Find where the given text appears and provide that cell's center as (x, y) coordinate. 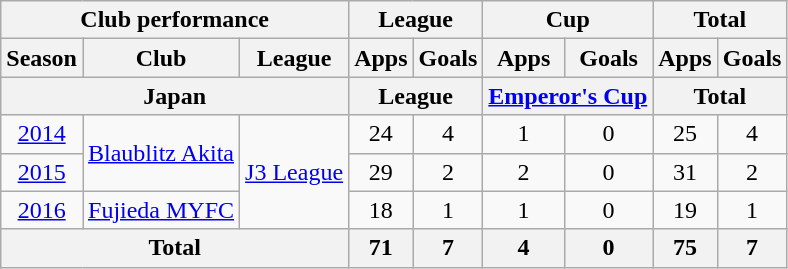
29 (381, 172)
75 (685, 248)
Blaublitz Akita (160, 153)
2014 (42, 134)
Emperor's Cup (568, 96)
Season (42, 58)
19 (685, 210)
71 (381, 248)
J3 League (294, 172)
24 (381, 134)
Fujieda MYFC (160, 210)
2016 (42, 210)
Cup (568, 20)
Club performance (175, 20)
2015 (42, 172)
Club (160, 58)
25 (685, 134)
18 (381, 210)
Japan (175, 96)
31 (685, 172)
